Detect which cell encompasses the target text, then output its [X, Y] center coordinate. 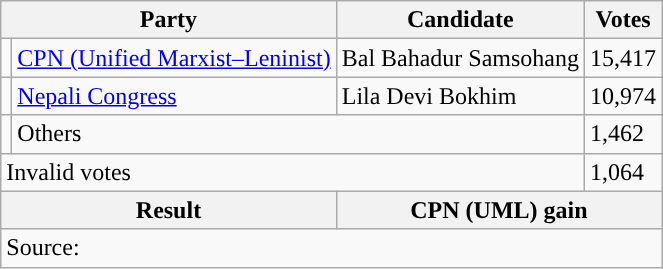
Others [298, 134]
Source: [332, 248]
Party [168, 20]
Bal Bahadur Samsohang [460, 58]
1,462 [624, 134]
15,417 [624, 58]
CPN (UML) gain [498, 210]
Votes [624, 20]
Nepali Congress [174, 96]
1,064 [624, 172]
10,974 [624, 96]
Invalid votes [293, 172]
Result [168, 210]
Candidate [460, 20]
Lila Devi Bokhim [460, 96]
CPN (Unified Marxist–Leninist) [174, 58]
